Return the [X, Y] coordinate for the center point of the cell that contains the specified text.  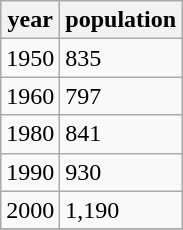
841 [121, 134]
1990 [30, 172]
797 [121, 96]
1980 [30, 134]
930 [121, 172]
1960 [30, 96]
835 [121, 58]
year [30, 20]
1,190 [121, 210]
2000 [30, 210]
population [121, 20]
1950 [30, 58]
